For the text-containing cell, return its midpoint in (X, Y) coordinate format. 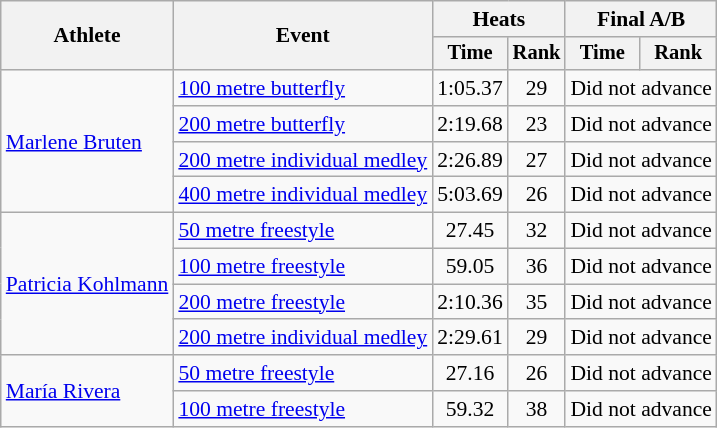
Patricia Kohlmann (88, 284)
5:03.69 (470, 195)
36 (537, 267)
1:05.37 (470, 88)
2:26.89 (470, 160)
Athlete (88, 36)
27.16 (470, 373)
Final A/B (641, 19)
32 (537, 231)
200 metre freestyle (302, 302)
27 (537, 160)
59.05 (470, 267)
Marlene Bruten (88, 141)
2:29.61 (470, 338)
Event (302, 36)
100 metre butterfly (302, 88)
23 (537, 124)
27.45 (470, 231)
35 (537, 302)
2:10.36 (470, 302)
María Rivera (88, 390)
38 (537, 409)
Heats (498, 19)
59.32 (470, 409)
400 metre individual medley (302, 195)
2:19.68 (470, 124)
200 metre butterfly (302, 124)
